From the cell containing the given text, extract its center point as (X, Y) coordinate. 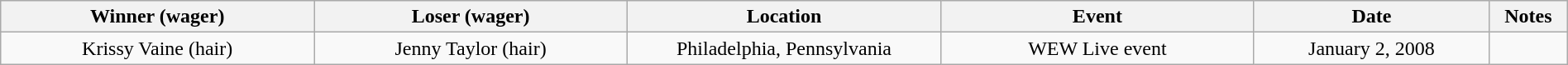
Winner (wager) (157, 17)
WEW Live event (1097, 48)
Location (784, 17)
Event (1097, 17)
Krissy Vaine (hair) (157, 48)
Jenny Taylor (hair) (471, 48)
Notes (1528, 17)
Date (1371, 17)
Philadelphia, Pennsylvania (784, 48)
Loser (wager) (471, 17)
January 2, 2008 (1371, 48)
